Scan for the cell matching the given text and deliver its [x, y] coordinate at center. 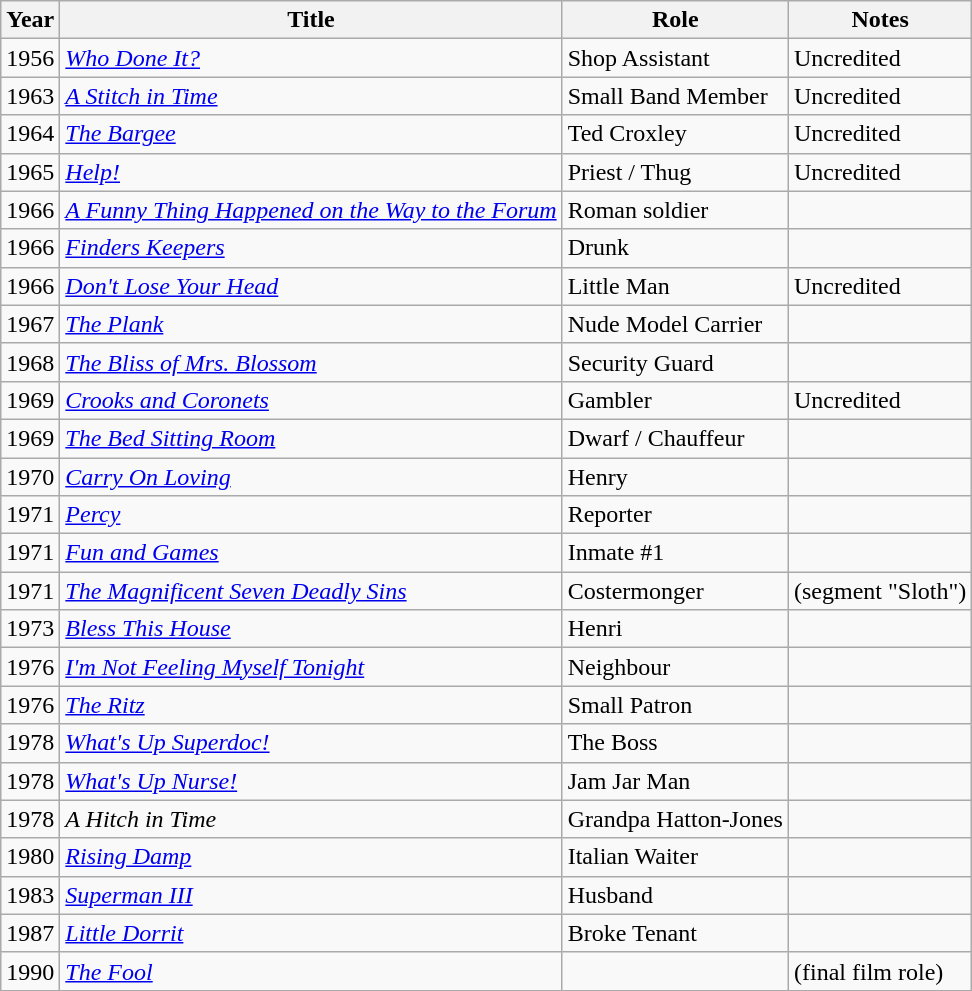
1963 [30, 96]
Little Man [675, 286]
Roman soldier [675, 210]
Small Patron [675, 705]
Superman III [311, 895]
1987 [30, 933]
Shop Assistant [675, 58]
Year [30, 20]
The Fool [311, 971]
Title [311, 20]
Who Done It? [311, 58]
A Hitch in Time [311, 819]
What's Up Superdoc! [311, 743]
Finders Keepers [311, 248]
Nude Model Carrier [675, 324]
Crooks and Coronets [311, 400]
(final film role) [880, 971]
Costermonger [675, 591]
The Plank [311, 324]
The Bed Sitting Room [311, 438]
Henry [675, 477]
Bless This House [311, 629]
1964 [30, 134]
Role [675, 20]
Carry On Loving [311, 477]
1967 [30, 324]
1973 [30, 629]
Fun and Games [311, 553]
Rising Damp [311, 857]
Jam Jar Man [675, 781]
Ted Croxley [675, 134]
1980 [30, 857]
Inmate #1 [675, 553]
Drunk [675, 248]
Henri [675, 629]
A Stitch in Time [311, 96]
The Boss [675, 743]
Small Band Member [675, 96]
The Ritz [311, 705]
Percy [311, 515]
1983 [30, 895]
Broke Tenant [675, 933]
1970 [30, 477]
The Bargee [311, 134]
Reporter [675, 515]
I'm Not Feeling Myself Tonight [311, 667]
Grandpa Hatton-Jones [675, 819]
Italian Waiter [675, 857]
(segment "Sloth") [880, 591]
1965 [30, 172]
A Funny Thing Happened on the Way to the Forum [311, 210]
Priest / Thug [675, 172]
1956 [30, 58]
Dwarf / Chauffeur [675, 438]
Security Guard [675, 362]
The Magnificent Seven Deadly Sins [311, 591]
Help! [311, 172]
Neighbour [675, 667]
1968 [30, 362]
Little Dorrit [311, 933]
Don't Lose Your Head [311, 286]
Husband [675, 895]
Gambler [675, 400]
Notes [880, 20]
What's Up Nurse! [311, 781]
The Bliss of Mrs. Blossom [311, 362]
1990 [30, 971]
